Output the [X, Y] coordinate of the center of the cell containing the given text.  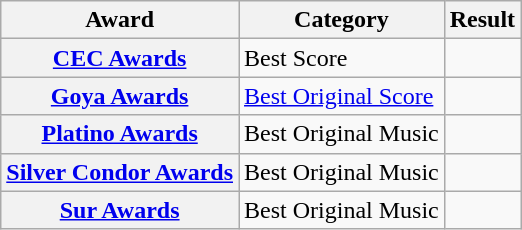
Best Original Score [342, 96]
Sur Awards [120, 210]
Award [120, 20]
CEC Awards [120, 58]
Platino Awards [120, 134]
Result [482, 20]
Category [342, 20]
Best Score [342, 58]
Silver Condor Awards [120, 172]
Goya Awards [120, 96]
